Determine the [x, y] coordinate at the center of the cell enclosing the given text.  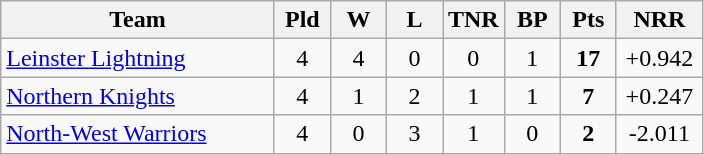
BP [532, 20]
+0.942 [659, 58]
-2.011 [659, 134]
+0.247 [659, 96]
3 [414, 134]
17 [588, 58]
TNR [473, 20]
Northern Knights [138, 96]
W [358, 20]
Pld [302, 20]
Leinster Lightning [138, 58]
Pts [588, 20]
NRR [659, 20]
North-West Warriors [138, 134]
7 [588, 96]
L [414, 20]
Team [138, 20]
